Search for the cell housing the specified text and yield its [x, y] center coordinate. 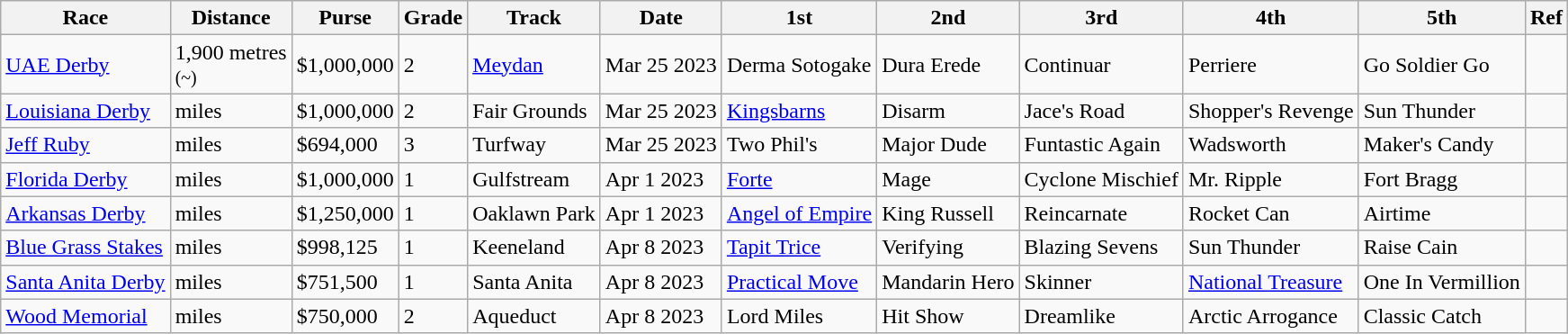
Ref [1546, 18]
Turfway [534, 145]
$750,000 [345, 316]
Mandarin Hero [948, 282]
Raise Cain [1441, 248]
Santa Anita [534, 282]
Wood Memorial [85, 316]
Major Dude [948, 145]
UAE Derby [85, 65]
Practical Move [799, 282]
Date [660, 18]
Blue Grass Stakes [85, 248]
2nd [948, 18]
Aqueduct [534, 316]
Funtastic Again [1101, 145]
Classic Catch [1441, 316]
Tapit Trice [799, 248]
Shopper's Revenge [1270, 111]
Purse [345, 18]
Louisiana Derby [85, 111]
Forte [799, 179]
Hit Show [948, 316]
Angel of Empire [799, 213]
Oaklawn Park [534, 213]
Santa Anita Derby [85, 282]
1st [799, 18]
Fort Bragg [1441, 179]
Perriere [1270, 65]
Airtime [1441, 213]
One In Vermillion [1441, 282]
Mage [948, 179]
Blazing Sevens [1101, 248]
King Russell [948, 213]
Reincarnate [1101, 213]
Gulfstream [534, 179]
Go Soldier Go [1441, 65]
$751,500 [345, 282]
Jeff Ruby [85, 145]
Race [85, 18]
Lord Miles [799, 316]
Maker's Candy [1441, 145]
Verifying [948, 248]
Jace's Road [1101, 111]
Continuar [1101, 65]
$1,250,000 [345, 213]
Skinner [1101, 282]
Rocket Can [1270, 213]
3rd [1101, 18]
Grade [433, 18]
$998,125 [345, 248]
Disarm [948, 111]
Arkansas Derby [85, 213]
3 [433, 145]
Dura Erede [948, 65]
National Treasure [1270, 282]
Fair Grounds [534, 111]
Florida Derby [85, 179]
Cyclone Mischief [1101, 179]
Two Phil's [799, 145]
Mr. Ripple [1270, 179]
Wadsworth [1270, 145]
Keeneland [534, 248]
Kingsbarns [799, 111]
$694,000 [345, 145]
1,900 metres(~) [230, 65]
Arctic Arrogance [1270, 316]
Meydan [534, 65]
4th [1270, 18]
Track [534, 18]
Dreamlike [1101, 316]
Derma Sotogake [799, 65]
5th [1441, 18]
Distance [230, 18]
